Pinpoint the cell where the given text exists, returning its (x, y) midpoint coordinate. 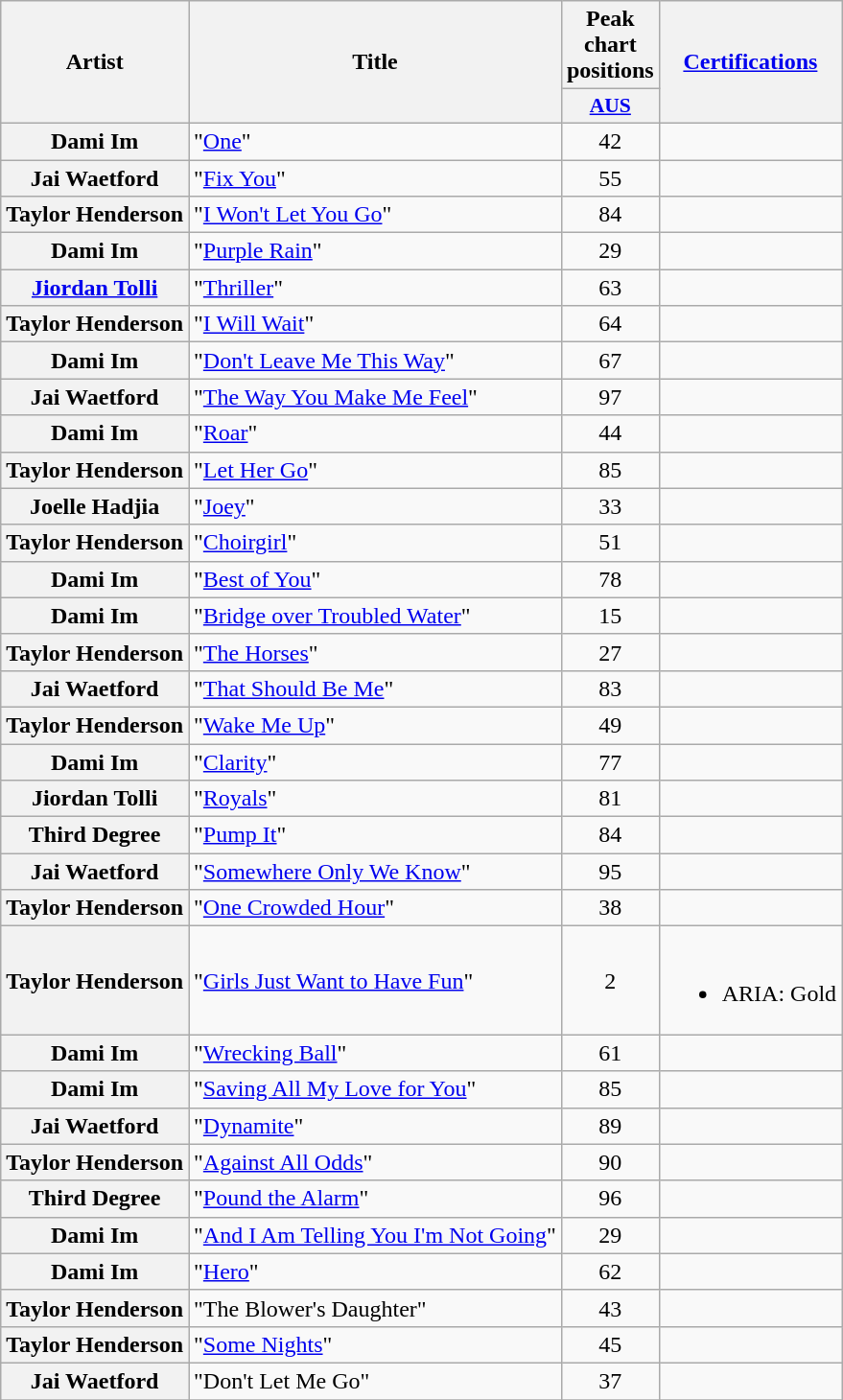
"Royals" (376, 799)
"Against All Odds" (376, 1162)
"The Way You Make Me Feel" (376, 397)
77 (610, 762)
2 (610, 980)
"That Should Be Me" (376, 688)
97 (610, 397)
AUS (610, 106)
61 (610, 1053)
"Wrecking Ball" (376, 1053)
"Roar" (376, 433)
78 (610, 579)
"Bridge over Troubled Water" (376, 616)
"Hero" (376, 1272)
"Pound the Alarm" (376, 1199)
"Pump It" (376, 835)
"Joey" (376, 506)
ARIA: Gold (750, 980)
"Let Her Go" (376, 470)
42 (610, 141)
55 (610, 177)
96 (610, 1199)
"Thriller" (376, 288)
81 (610, 799)
"One Crowded Hour" (376, 908)
"I Will Wait" (376, 324)
Certifications (750, 62)
43 (610, 1308)
"Dynamite" (376, 1126)
"Saving All My Love for You" (376, 1089)
89 (610, 1126)
"And I Am Telling You I'm Not Going" (376, 1235)
"One" (376, 141)
15 (610, 616)
45 (610, 1344)
63 (610, 288)
64 (610, 324)
37 (610, 1381)
"Purple Rain" (376, 251)
"The Horses" (376, 652)
Title (376, 62)
44 (610, 433)
"Clarity" (376, 762)
"Don't Let Me Go" (376, 1381)
Joelle Hadjia (95, 506)
27 (610, 652)
67 (610, 361)
95 (610, 872)
"Girls Just Want to Have Fun" (376, 980)
"Somewhere Only We Know" (376, 872)
"Some Nights" (376, 1344)
"Best of You" (376, 579)
"Choirgirl" (376, 543)
83 (610, 688)
51 (610, 543)
"Fix You" (376, 177)
38 (610, 908)
Artist (95, 62)
"Don't Leave Me This Way" (376, 361)
Peak chart positions (610, 45)
"Wake Me Up" (376, 725)
90 (610, 1162)
"I Won't Let You Go" (376, 215)
33 (610, 506)
49 (610, 725)
"The Blower's Daughter" (376, 1308)
62 (610, 1272)
